From the cell containing the given text, extract its center point as [x, y] coordinate. 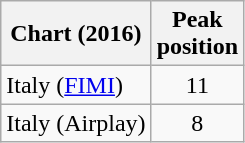
Italy (FIMI) [76, 85]
Italy (Airplay) [76, 123]
Chart (2016) [76, 34]
8 [197, 123]
Peakposition [197, 34]
11 [197, 85]
